Determine the [X, Y] coordinate at the center of the cell enclosing the given text.  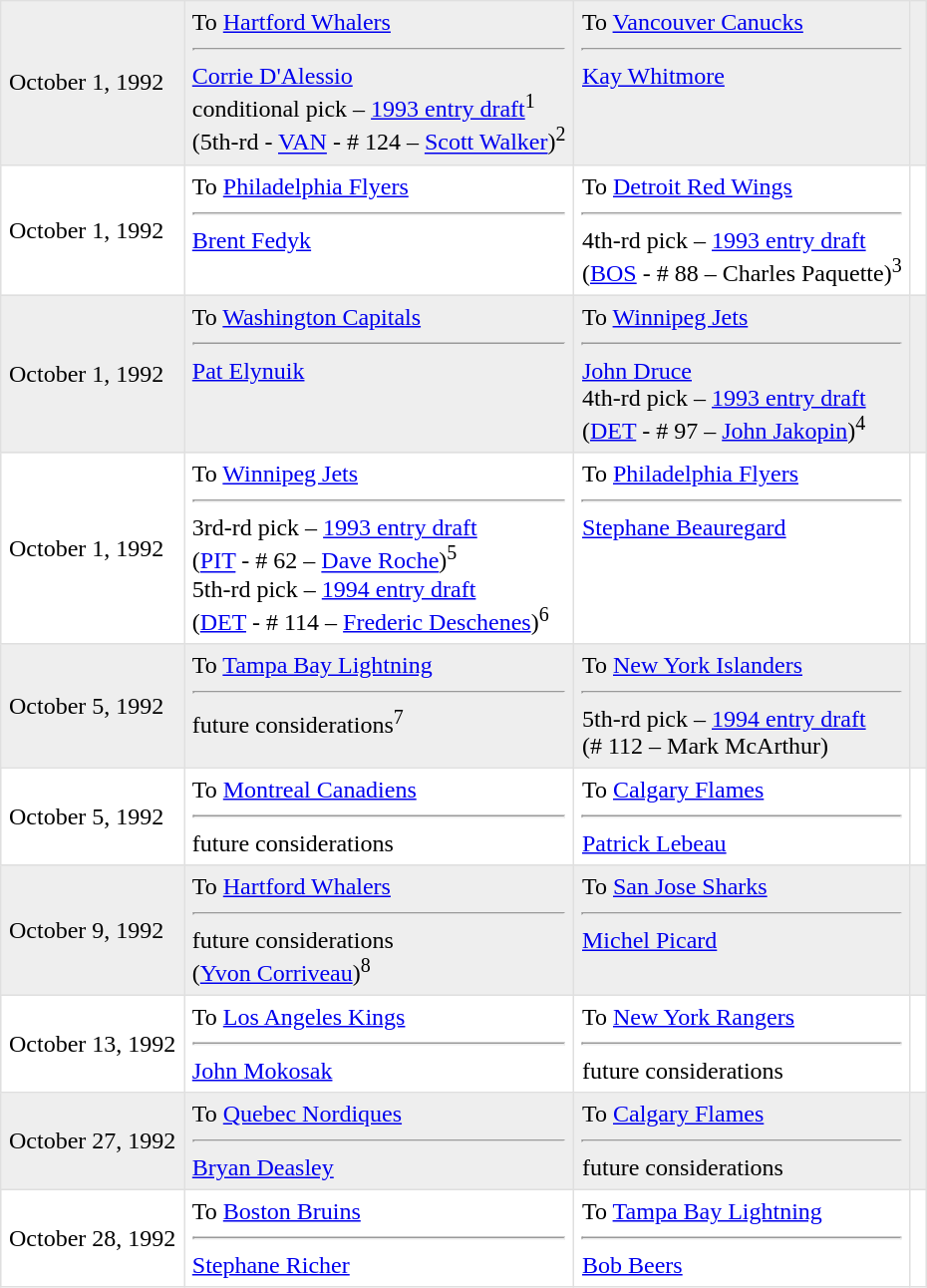
October 27, 1992 [93, 1141]
To Philadelphia FlyersStephane Beauregard [742, 548]
To New York Rangersfuture considerations [742, 1045]
To Vancouver CanucksKay Whitmore [742, 83]
To Quebec NordiquesBryan Deasley [379, 1141]
October 13, 1992 [93, 1045]
To Tampa Bay LightningBob Beers [742, 1239]
To Los Angeles KingsJohn Mokosak [379, 1045]
To Calgary Flamesfuture considerations [742, 1141]
To San Jose SharksMichel Picard [742, 931]
To Washington CapitalsPat Elynuik [379, 374]
October 28, 1992 [93, 1239]
To Hartford WhalersCorrie D'Alessioconditional pick – 1993 entry draft1(5th-rd - VAN - # 124 – Scott Walker)2 [379, 83]
To Boston BruinsStephane Richer [379, 1239]
To Winnipeg Jets3rd-rd pick – 1993 entry draft(PIT - # 62 – Dave Roche)55th-rd pick – 1994 entry draft(DET - # 114 – Frederic Deschenes)6 [379, 548]
To Montreal Canadiensfuture considerations [379, 816]
October 9, 1992 [93, 931]
To Hartford Whalersfuture considerations(Yvon Corriveau)8 [379, 931]
To Calgary FlamesPatrick Lebeau [742, 816]
To New York Islanders5th-rd pick – 1994 entry draft(# 112 – Mark McArthur) [742, 706]
To Philadelphia FlyersBrent Fedyk [379, 229]
To Winnipeg JetsJohn Druce4th-rd pick – 1993 entry draft(DET - # 97 – John Jakopin)4 [742, 374]
To Detroit Red Wings4th-rd pick – 1993 entry draft(BOS - # 88 – Charles Paquette)3 [742, 229]
To Tampa Bay Lightningfuture considerations7 [379, 706]
